Output the (X, Y) coordinate of the center of the cell containing the given text.  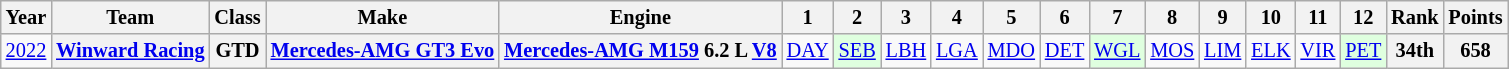
LBH (906, 51)
11 (1318, 17)
12 (1363, 17)
Rank (1414, 17)
Mercedes-AMG M159 6.2 L V8 (640, 51)
Winward Racing (130, 51)
658 (1475, 51)
DAY (808, 51)
SEB (858, 51)
VIR (1318, 51)
10 (1270, 17)
Team (130, 17)
5 (1012, 17)
ELK (1270, 51)
9 (1222, 17)
8 (1172, 17)
Mercedes-AMG GT3 Evo (383, 51)
4 (957, 17)
Points (1475, 17)
PET (1363, 51)
3 (906, 17)
6 (1064, 17)
Make (383, 17)
DET (1064, 51)
LIM (1222, 51)
MDO (1012, 51)
LGA (957, 51)
GTD (237, 51)
1 (808, 17)
2 (858, 17)
WGL (1117, 51)
7 (1117, 17)
34th (1414, 51)
Year (26, 17)
Engine (640, 17)
2022 (26, 51)
MOS (1172, 51)
Class (237, 17)
